Scan for the cell matching the given text and deliver its (X, Y) coordinate at center. 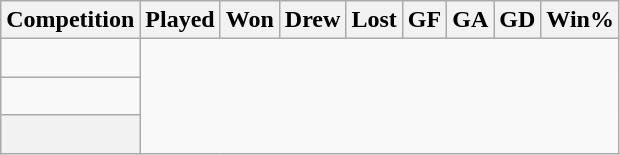
Played (180, 20)
GF (424, 20)
GD (518, 20)
Drew (312, 20)
GA (470, 20)
Competition (70, 20)
Win% (580, 20)
Lost (374, 20)
Won (250, 20)
